Output the [X, Y] coordinate of the center of the cell containing the given text.  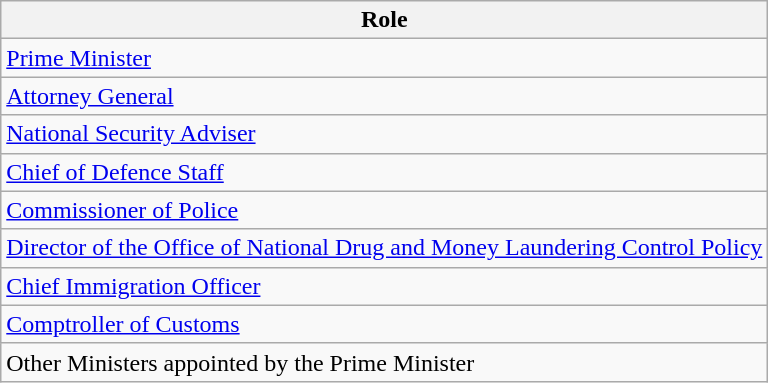
Chief Immigration Officer [384, 286]
Other Ministers appointed by the Prime Minister [384, 362]
Director of the Office of National Drug and Money Laundering Control Policy [384, 248]
National Security Adviser [384, 134]
Commissioner of Police [384, 210]
Chief of Defence Staff [384, 172]
Role [384, 20]
Attorney General [384, 96]
Prime Minister [384, 58]
Comptroller of Customs [384, 324]
